Return the [X, Y] coordinate for the center point of the cell that contains the specified text.  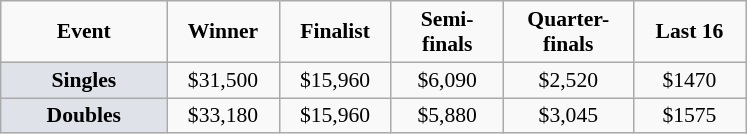
$33,180 [223, 116]
$1575 [689, 116]
Winner [223, 32]
$1470 [689, 80]
$5,880 [447, 116]
$31,500 [223, 80]
Doubles [84, 116]
Event [84, 32]
Quarter-finals [568, 32]
Last 16 [689, 32]
$3,045 [568, 116]
Singles [84, 80]
$2,520 [568, 80]
Finalist [335, 32]
$6,090 [447, 80]
Semi-finals [447, 32]
